Provide the [X, Y] coordinate of the cell's center where the given text is located.  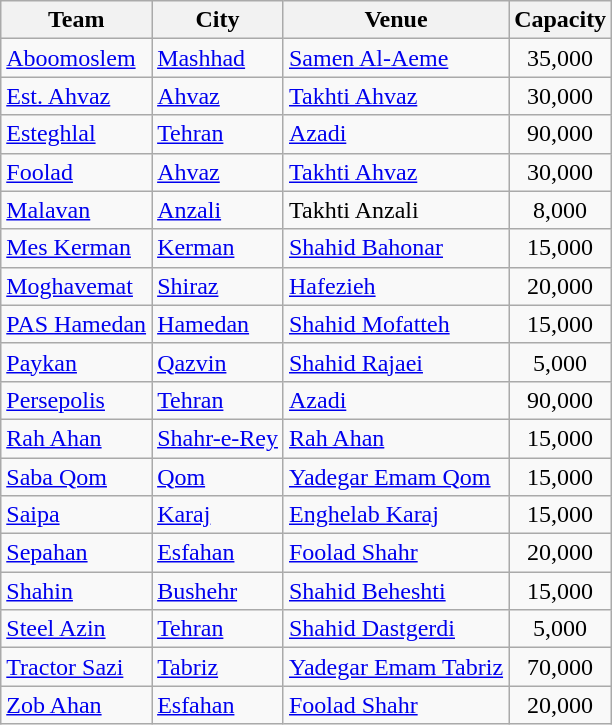
Capacity [560, 20]
Malavan [76, 210]
Takhti Anzali [396, 210]
8,000 [560, 210]
Saba Qom [76, 477]
Shahid Bahonar [396, 248]
Zob Ahan [76, 705]
Yadegar Emam Tabriz [396, 667]
Est. Ahvaz [76, 96]
Shiraz [218, 286]
Steel Azin [76, 629]
Sepahan [76, 553]
Mashhad [218, 58]
Venue [396, 20]
Shahid Beheshti [396, 591]
Persepolis [76, 400]
PAS Hamedan [76, 324]
Esteghlal [76, 134]
35,000 [560, 58]
Shahid Dastgerdi [396, 629]
Hamedan [218, 324]
Team [76, 20]
Shahr-e-Rey [218, 438]
Paykan [76, 362]
Qom [218, 477]
Yadegar Emam Qom [396, 477]
Bushehr [218, 591]
Aboomoslem [76, 58]
Shahid Rajaei [396, 362]
Tabriz [218, 667]
City [218, 20]
Moghavemat [76, 286]
Karaj [218, 515]
70,000 [560, 667]
Tractor Sazi [76, 667]
Saipa [76, 515]
Foolad [76, 172]
Qazvin [218, 362]
Enghelab Karaj [396, 515]
Anzali [218, 210]
Mes Kerman [76, 248]
Shahin [76, 591]
Kerman [218, 248]
Hafezieh [396, 286]
Samen Al-Aeme [396, 58]
Shahid Mofatteh [396, 324]
